Capture the cell that displays the provided text and extract its [X, Y] central coordinate. 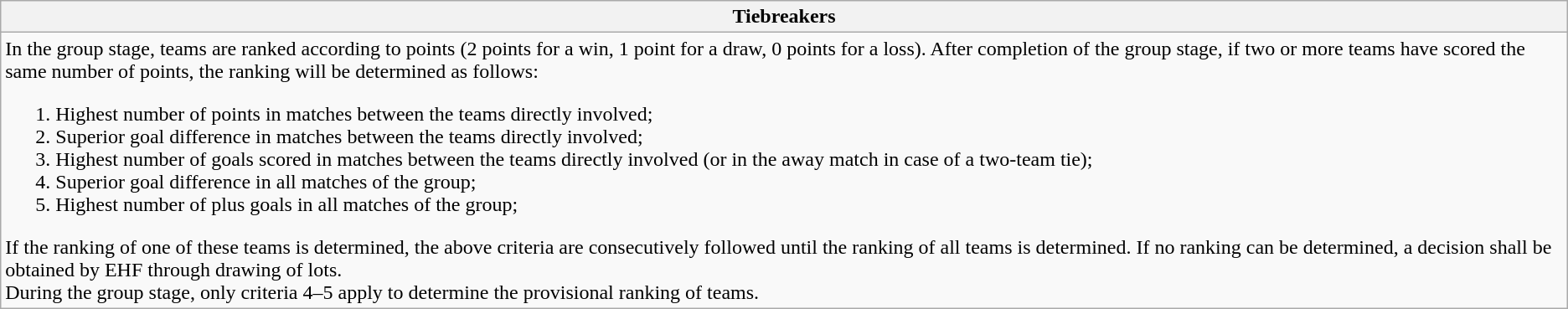
Tiebreakers [784, 17]
